From the cell containing the given text, extract its center point as (x, y) coordinate. 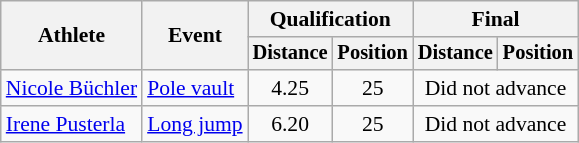
6.20 (290, 124)
Long jump (194, 124)
Event (194, 36)
4.25 (290, 88)
Athlete (72, 36)
Nicole Büchler (72, 88)
Irene Pusterla (72, 124)
Pole vault (194, 88)
Qualification (330, 19)
Final (496, 19)
